Return [x, y] of the center of cell containing provided text 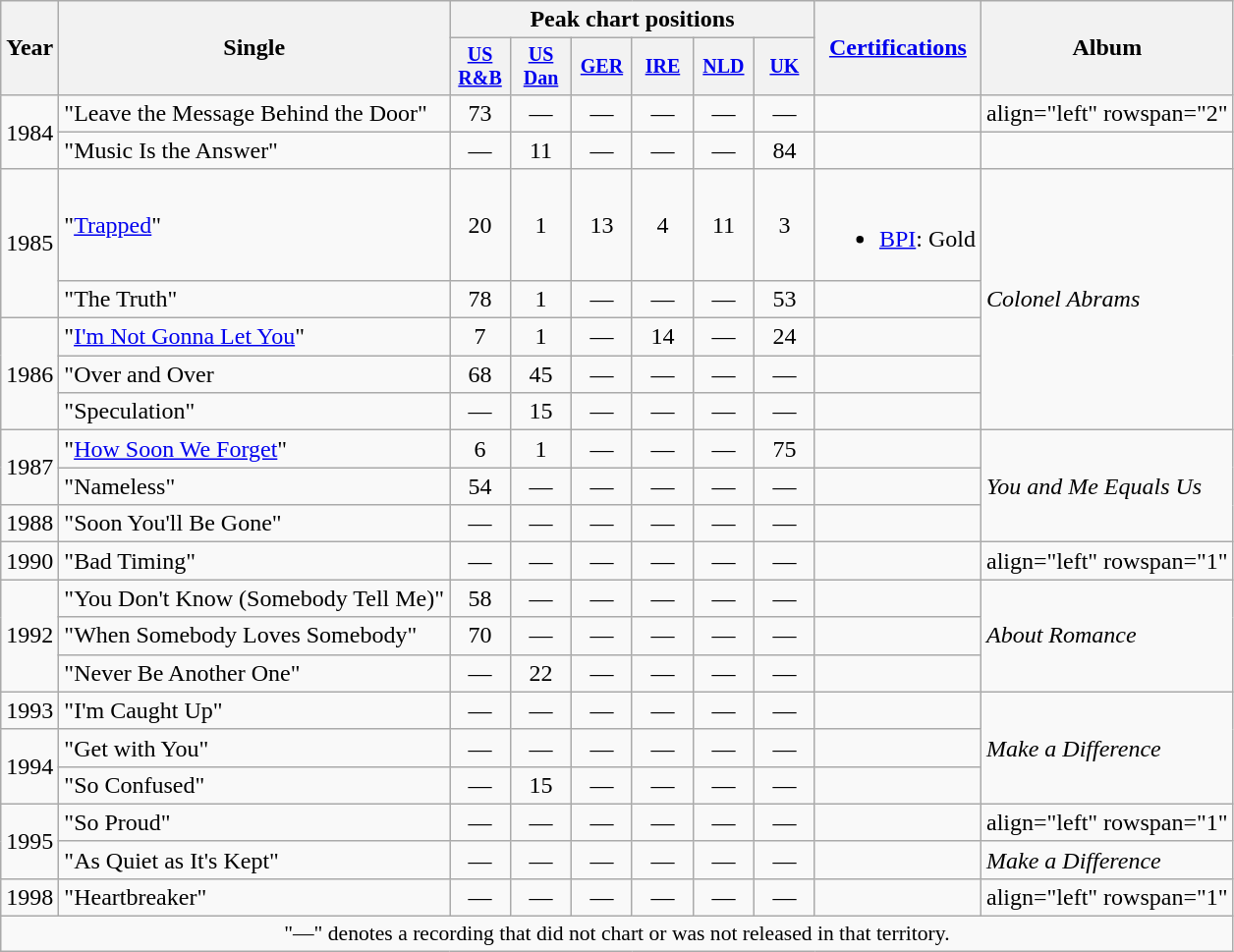
"Leave the Message Behind the Door" [254, 113]
Certifications [898, 48]
"So Confused" [254, 785]
6 [480, 449]
align="left" rowspan="2" [1106, 113]
IRE [662, 67]
1998 [29, 897]
14 [662, 337]
22 [541, 673]
"Trapped" [254, 224]
58 [480, 598]
"Speculation" [254, 412]
USDan [541, 67]
"Bad Timing" [254, 561]
"Soon You'll Be Gone" [254, 524]
GER [602, 67]
UK [784, 67]
84 [784, 150]
1984 [29, 132]
"You Don't Know (Somebody Tell Me)" [254, 598]
"The Truth" [254, 299]
73 [480, 113]
1995 [29, 841]
Single [254, 48]
3 [784, 224]
1994 [29, 766]
"Heartbreaker" [254, 897]
"I'm Caught Up" [254, 710]
BPI: Gold [898, 224]
"I'm Not Gonna Let You" [254, 337]
45 [541, 374]
Colonel Abrams [1106, 299]
53 [784, 299]
"Over and Over [254, 374]
1987 [29, 468]
70 [480, 636]
"So Proud" [254, 822]
1992 [29, 636]
"Get with You" [254, 748]
"As Quiet as It's Kept" [254, 860]
4 [662, 224]
NLD [723, 67]
13 [602, 224]
"Nameless" [254, 486]
75 [784, 449]
Year [29, 48]
20 [480, 224]
1993 [29, 710]
About Romance [1106, 636]
68 [480, 374]
"—" denotes a recording that did not chart or was not released in that territory. [617, 934]
54 [480, 486]
Peak chart positions [633, 20]
7 [480, 337]
"Never Be Another One" [254, 673]
78 [480, 299]
1988 [29, 524]
"Music Is the Answer" [254, 150]
1985 [29, 244]
USR&B [480, 67]
Album [1106, 48]
1990 [29, 561]
24 [784, 337]
"How Soon We Forget" [254, 449]
1986 [29, 374]
"When Somebody Loves Somebody" [254, 636]
You and Me Equals Us [1106, 486]
